Output the (X, Y) coordinate of the center of the cell containing the given text.  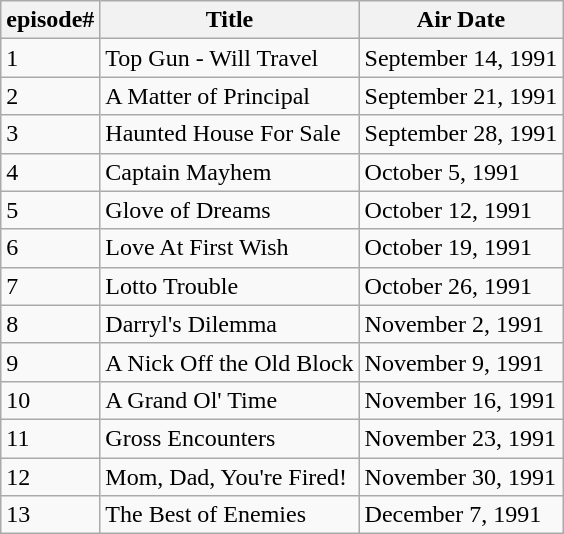
1 (50, 58)
October 5, 1991 (461, 172)
Mom, Dad, You're Fired! (230, 477)
9 (50, 362)
November 2, 1991 (461, 324)
Lotto Trouble (230, 286)
12 (50, 477)
November 30, 1991 (461, 477)
Air Date (461, 20)
6 (50, 248)
A Grand Ol' Time (230, 400)
October 26, 1991 (461, 286)
13 (50, 515)
September 28, 1991 (461, 134)
Glove of Dreams (230, 210)
4 (50, 172)
A Matter of Principal (230, 96)
Love At First Wish (230, 248)
7 (50, 286)
Top Gun - Will Travel (230, 58)
November 16, 1991 (461, 400)
September 21, 1991 (461, 96)
November 9, 1991 (461, 362)
October 19, 1991 (461, 248)
2 (50, 96)
5 (50, 210)
Darryl's Dilemma (230, 324)
episode# (50, 20)
Title (230, 20)
November 23, 1991 (461, 438)
Captain Mayhem (230, 172)
Haunted House For Sale (230, 134)
October 12, 1991 (461, 210)
11 (50, 438)
December 7, 1991 (461, 515)
8 (50, 324)
10 (50, 400)
A Nick Off the Old Block (230, 362)
The Best of Enemies (230, 515)
Gross Encounters (230, 438)
3 (50, 134)
September 14, 1991 (461, 58)
